Capture the cell that displays the provided text and extract its [x, y] central coordinate. 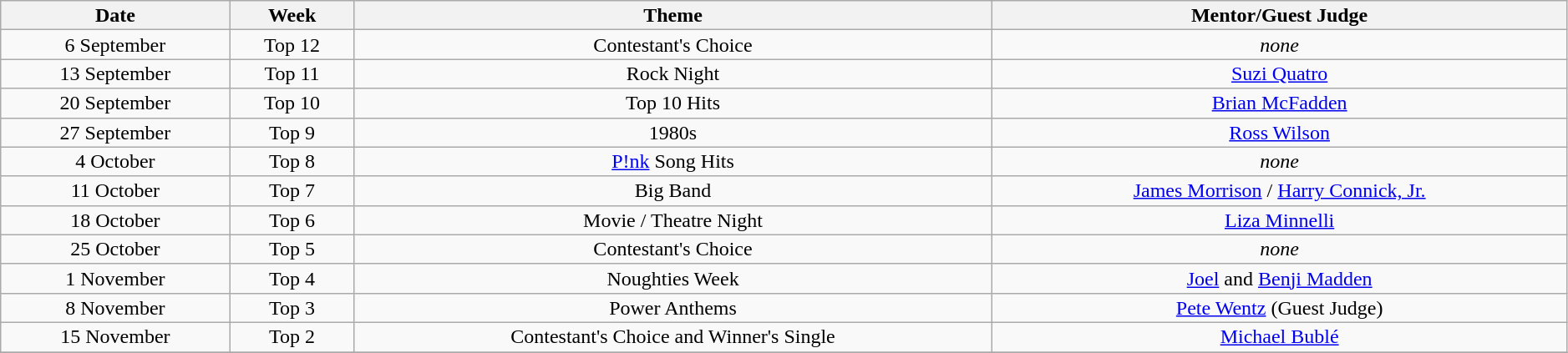
20 September [115, 103]
25 October [115, 249]
1980s [673, 132]
Ross Wilson [1280, 132]
Noughties Week [673, 279]
Top 8 [292, 162]
Top 2 [292, 337]
Michael Bublé [1280, 337]
Contestant's Choice and Winner's Single [673, 337]
James Morrison / Harry Connick, Jr. [1280, 190]
4 October [115, 162]
Top 10 [292, 103]
Date [115, 15]
Top 7 [292, 190]
27 September [115, 132]
Brian McFadden [1280, 103]
Movie / Theatre Night [673, 220]
Pete Wentz (Guest Judge) [1280, 307]
Rock Night [673, 73]
P!nk Song Hits [673, 162]
Top 10 Hits [673, 103]
Top 5 [292, 249]
Top 12 [292, 45]
8 November [115, 307]
Theme [673, 15]
Week [292, 15]
Top 9 [292, 132]
Liza Minnelli [1280, 220]
Suzi Quatro [1280, 73]
Top 4 [292, 279]
Big Band [673, 190]
18 October [115, 220]
13 September [115, 73]
Top 3 [292, 307]
Top 11 [292, 73]
6 September [115, 45]
1 November [115, 279]
15 November [115, 337]
Top 6 [292, 220]
11 October [115, 190]
Power Anthems [673, 307]
Joel and Benji Madden [1280, 279]
Mentor/Guest Judge [1280, 15]
